Locate the cell with the specified text and output its (X, Y) center coordinate. 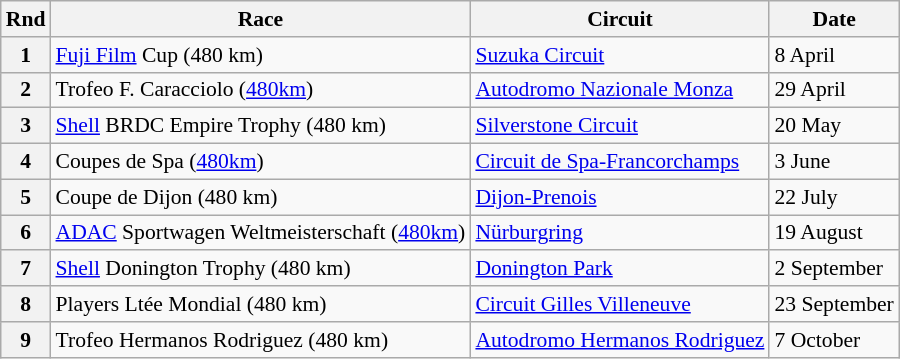
Dijon-Prenois (620, 197)
22 July (834, 197)
Trofeo F. Caracciolo (480km) (260, 90)
29 April (834, 90)
19 August (834, 233)
20 May (834, 126)
4 (26, 162)
Fuji Film Cup (480 km) (260, 55)
Silverstone Circuit (620, 126)
Race (260, 19)
3 (26, 126)
Circuit Gilles Villeneuve (620, 304)
23 September (834, 304)
5 (26, 197)
Date (834, 19)
Circuit (620, 19)
Players Ltée Mondial (480 km) (260, 304)
3 June (834, 162)
8 (26, 304)
Rnd (26, 19)
Autodromo Nazionale Monza (620, 90)
Shell BRDC Empire Trophy (480 km) (260, 126)
7 (26, 269)
Trofeo Hermanos Rodriguez (480 km) (260, 340)
ADAC Sportwagen Weltmeisterschaft (480km) (260, 233)
8 April (834, 55)
Autodromo Hermanos Rodriguez (620, 340)
Circuit de Spa-Francorchamps (620, 162)
Suzuka Circuit (620, 55)
Coupe de Dijon (480 km) (260, 197)
Shell Donington Trophy (480 km) (260, 269)
7 October (834, 340)
Nürburgring (620, 233)
Donington Park (620, 269)
Coupes de Spa (480km) (260, 162)
6 (26, 233)
2 September (834, 269)
2 (26, 90)
1 (26, 55)
9 (26, 340)
